Extract the [x, y] coordinate from the center of the cell holding the provided text.  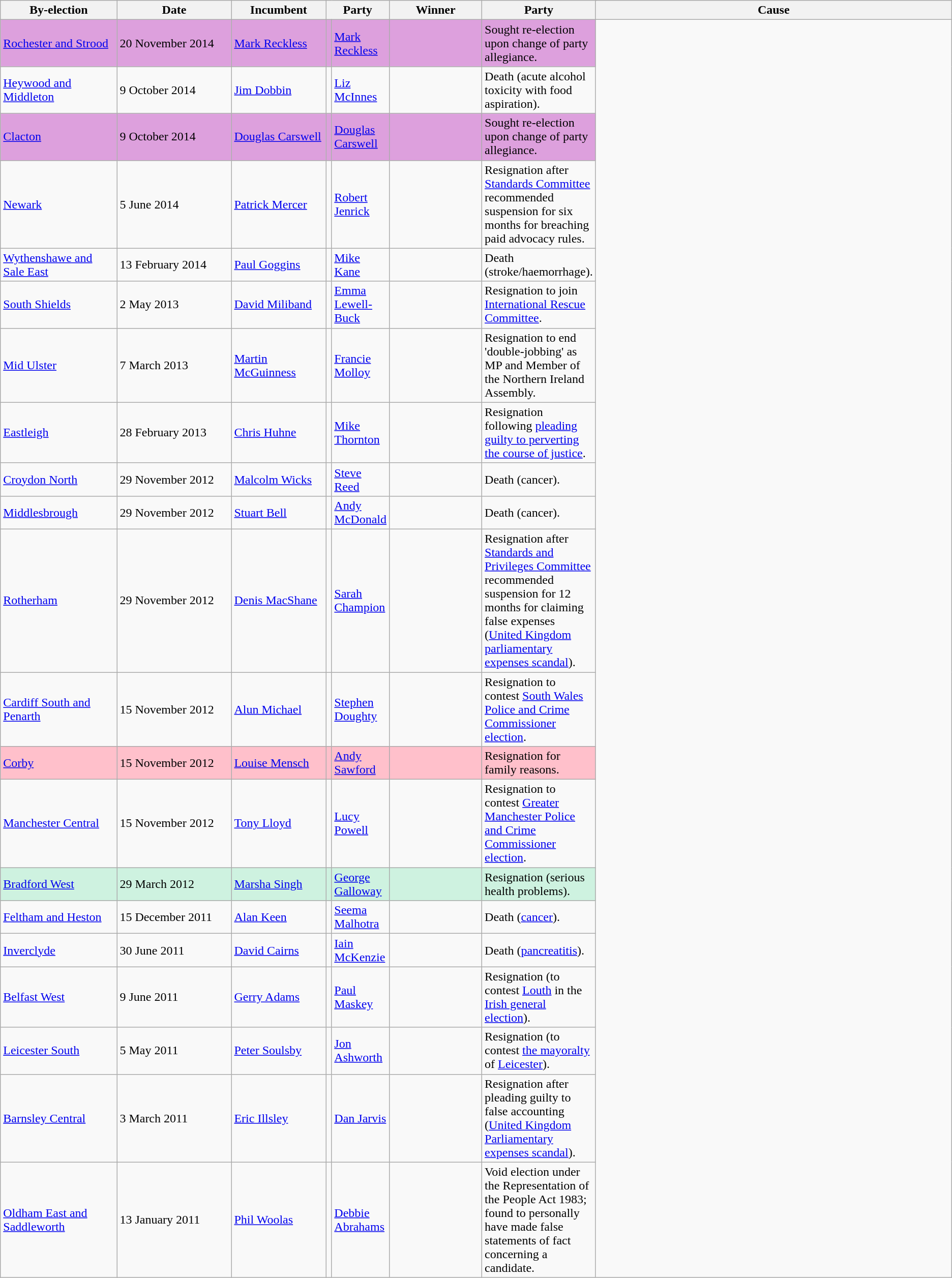
Chris Huhne [279, 432]
Seema Malhotra [361, 917]
Andy Sawford [361, 763]
Eric Illsley [279, 1118]
Cardiff South and Penarth [59, 709]
Newark [59, 204]
Death (pancreatitis). [539, 950]
Resignation after Standards Committee recommended suspension for six months for breaching paid advocacy rules. [539, 204]
Denis MacShane [279, 600]
Death (acute alcohol toxicity with food aspiration). [539, 90]
Resignation (to contest Louth in the Irish general election). [539, 997]
Robert Jenrick [361, 204]
Barnsley Central [59, 1118]
30 June 2011 [174, 950]
Francie Molloy [361, 365]
Lucy Powell [361, 824]
20 November 2014 [174, 43]
Belfast West [59, 997]
Patrick Mercer [279, 204]
29 March 2012 [174, 884]
Mike Thornton [361, 432]
Incumbent [279, 10]
28 February 2013 [174, 432]
Mid Ulster [59, 365]
Marsha Singh [279, 884]
Middlesbrough [59, 513]
Heywood and Middleton [59, 90]
Void election under the Representation of the People Act 1983; found to personally have made false statements of fact concerning a candidate. [539, 1220]
Alun Michael [279, 709]
Clacton [59, 137]
13 January 2011 [174, 1220]
Emma Lewell-Buck [361, 305]
Resignation (to contest the mayoralty of Leicester). [539, 1051]
By-election [59, 10]
Resignation (serious health problems). [539, 884]
Sarah Champion [361, 600]
7 March 2013 [174, 365]
Resignation for family reasons. [539, 763]
Steve Reed [361, 479]
Eastleigh [59, 432]
Paul Goggins [279, 264]
Jon Ashworth [361, 1051]
Tony Lloyd [279, 824]
Paul Maskey [361, 997]
Resignation to contest Greater Manchester Police and Crime Commissioner election. [539, 824]
Resignation to end 'double-jobbing' as MP and Member of the Northern Ireland Assembly. [539, 365]
9 June 2011 [174, 997]
South Shields [59, 305]
Rochester and Strood [59, 43]
Dan Jarvis [361, 1118]
Phil Woolas [279, 1220]
2 May 2013 [174, 305]
Martin McGuinness [279, 365]
Peter Soulsby [279, 1051]
Feltham and Heston [59, 917]
Resignation to contest South Wales Police and Crime Commissioner election. [539, 709]
Resignation after pleading guilty to false accounting (United Kingdom Parliamentary expenses scandal). [539, 1118]
Manchester Central [59, 824]
David Cairns [279, 950]
Iain McKenzie [361, 950]
George Galloway [361, 884]
Resignation to join International Rescue Committee. [539, 305]
13 February 2014 [174, 264]
Leicester South [59, 1051]
Corby [59, 763]
Oldham East and Saddleworth [59, 1220]
5 June 2014 [174, 204]
Alan Keen [279, 917]
Bradford West [59, 884]
Malcolm Wicks [279, 479]
Croydon North [59, 479]
Stephen Doughty [361, 709]
Andy McDonald [361, 513]
15 December 2011 [174, 917]
Mike Kane [361, 264]
Stuart Bell [279, 513]
Inverclyde [59, 950]
Debbie Abrahams [361, 1220]
Jim Dobbin [279, 90]
Wythenshawe and Sale East [59, 264]
Death (stroke/haemorrhage). [539, 264]
Winner [436, 10]
Rotherham [59, 600]
5 May 2011 [174, 1051]
David Miliband [279, 305]
Louise Mensch [279, 763]
3 March 2011 [174, 1118]
Resignation following pleading guilty to perverting the course of justice. [539, 432]
Gerry Adams [279, 997]
Cause [773, 10]
Liz McInnes [361, 90]
Date [174, 10]
